Search for the cell housing the specified text and yield its (x, y) center coordinate. 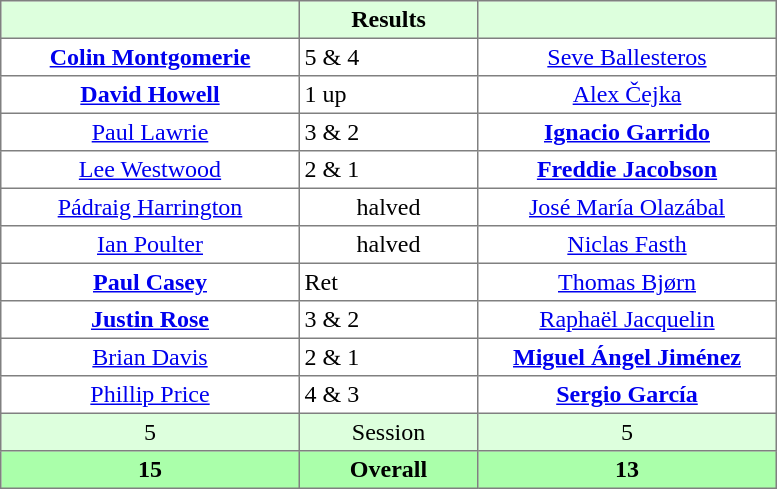
13 (627, 470)
Miguel Ángel Jiménez (627, 357)
Thomas Bjørn (627, 282)
Paul Casey (150, 282)
Colin Montgomerie (150, 57)
Niclas Fasth (627, 245)
1 up (388, 95)
Sergio García (627, 395)
Brian Davis (150, 357)
5 & 4 (388, 57)
Lee Westwood (150, 170)
Raphaël Jacquelin (627, 320)
Freddie Jacobson (627, 170)
4 & 3 (388, 395)
Ignacio Garrido (627, 132)
Ian Poulter (150, 245)
Phillip Price (150, 395)
Alex Čejka (627, 95)
Ret (388, 282)
Results (388, 20)
Paul Lawrie (150, 132)
Overall (388, 470)
Seve Ballesteros (627, 57)
José María Olazábal (627, 207)
David Howell (150, 95)
Session (388, 432)
Justin Rose (150, 320)
15 (150, 470)
Pádraig Harrington (150, 207)
